From the cell containing the given text, extract its center point as (x, y) coordinate. 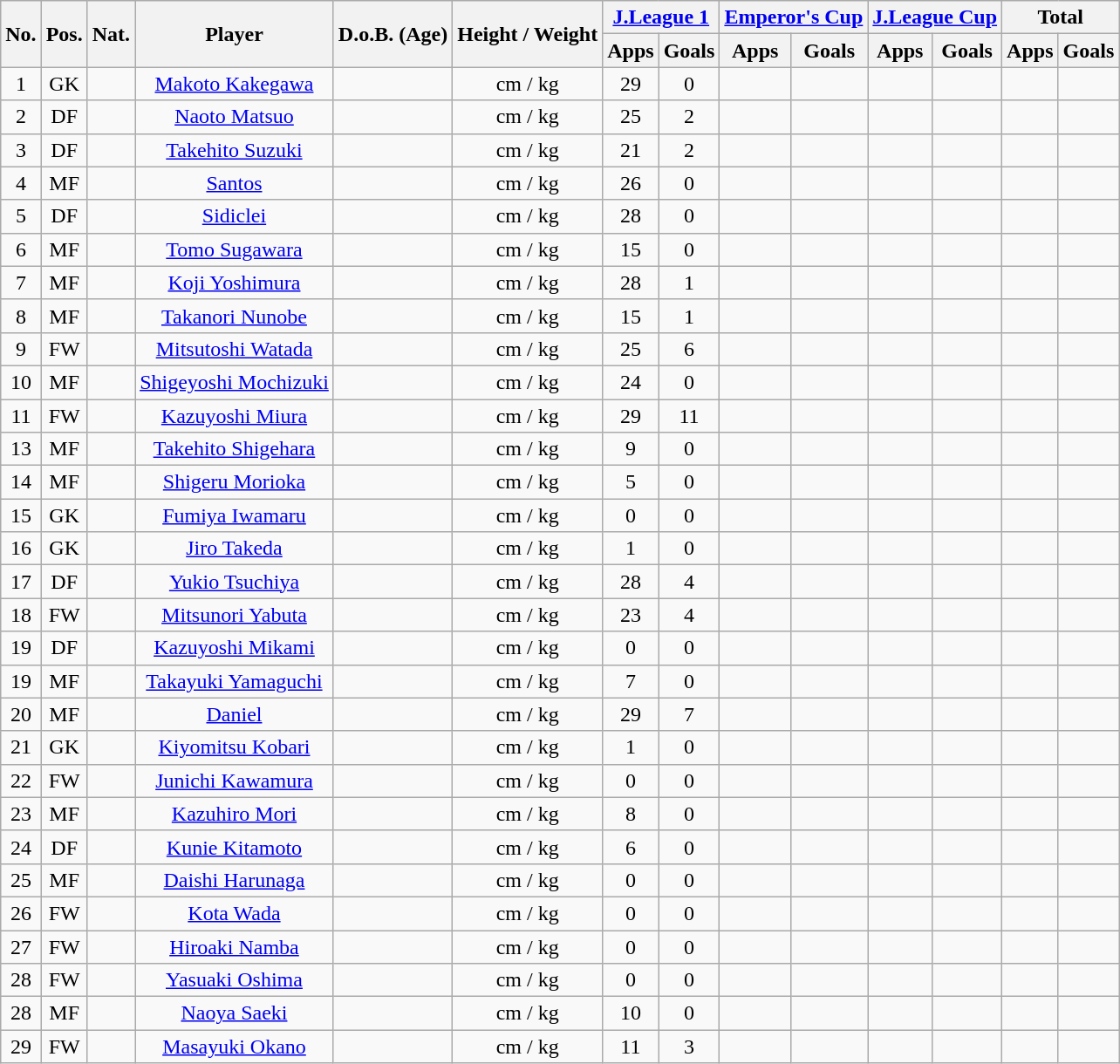
Takanori Nunobe (235, 316)
Santos (235, 183)
J.League 1 (661, 17)
Takehito Shigehara (235, 449)
Kiyomitsu Kobari (235, 747)
14 (21, 482)
Nat. (111, 34)
17 (21, 582)
18 (21, 615)
Makoto Kakegawa (235, 84)
Shigeru Morioka (235, 482)
Kunie Kitamoto (235, 847)
Tomo Sugawara (235, 249)
Pos. (65, 34)
Daniel (235, 714)
Sidiclei (235, 216)
16 (21, 549)
Daishi Harunaga (235, 880)
No. (21, 34)
Jiro Takeda (235, 549)
Yukio Tsuchiya (235, 582)
Kazuyoshi Mikami (235, 648)
22 (21, 781)
Fumiya Iwamaru (235, 515)
Kota Wada (235, 913)
Mitsutoshi Watada (235, 349)
Naoya Saeki (235, 1013)
J.League Cup (935, 17)
27 (21, 946)
Junichi Kawamura (235, 781)
Masayuki Okano (235, 1047)
D.o.B. (Age) (393, 34)
Kazuhiro Mori (235, 814)
Height / Weight (528, 34)
Takehito Suzuki (235, 150)
Takayuki Yamaguchi (235, 681)
Hiroaki Namba (235, 946)
Total (1061, 17)
Mitsunori Yabuta (235, 615)
13 (21, 449)
Shigeyoshi Mochizuki (235, 382)
20 (21, 714)
Kazuyoshi Miura (235, 416)
Naoto Matsuo (235, 117)
Player (235, 34)
Koji Yoshimura (235, 283)
Yasuaki Oshima (235, 980)
Emperor's Cup (794, 17)
